Determine the [X, Y] coordinate at the center of the cell enclosing the given text.  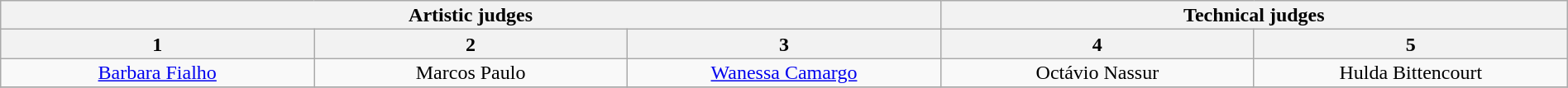
Wanessa Camargo [784, 72]
5 [1411, 44]
4 [1097, 44]
2 [471, 44]
Marcos Paulo [471, 72]
Artistic judges [471, 15]
Hulda Bittencourt [1411, 72]
Technical judges [1254, 15]
Octávio Nassur [1097, 72]
1 [157, 44]
Barbara Fialho [157, 72]
3 [784, 44]
